Search for the cell housing the specified text and yield its (x, y) center coordinate. 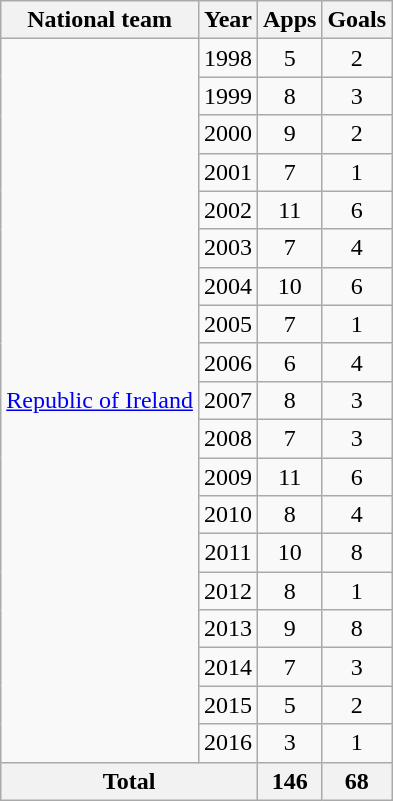
2013 (228, 629)
146 (289, 781)
2006 (228, 362)
2008 (228, 438)
2003 (228, 248)
68 (357, 781)
2014 (228, 667)
National team (100, 20)
2015 (228, 705)
2007 (228, 400)
2009 (228, 477)
2004 (228, 286)
Republic of Ireland (100, 400)
2012 (228, 591)
2000 (228, 134)
Apps (289, 20)
Year (228, 20)
2010 (228, 515)
2005 (228, 324)
1998 (228, 58)
2002 (228, 210)
2011 (228, 553)
Goals (357, 20)
2001 (228, 172)
Total (130, 781)
2016 (228, 743)
1999 (228, 96)
